Detect which cell encompasses the target text, then output its (X, Y) center coordinate. 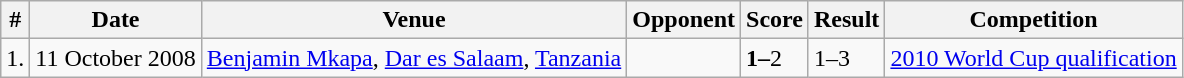
Date (116, 20)
Competition (1034, 20)
1. (16, 58)
2010 World Cup qualification (1034, 58)
Opponent (684, 20)
Benjamin Mkapa, Dar es Salaam, Tanzania (414, 58)
Score (775, 20)
Venue (414, 20)
Result (846, 20)
1–3 (846, 58)
11 October 2008 (116, 58)
# (16, 20)
1–2 (775, 58)
